Locate the cell with the specified text and output its [x, y] center coordinate. 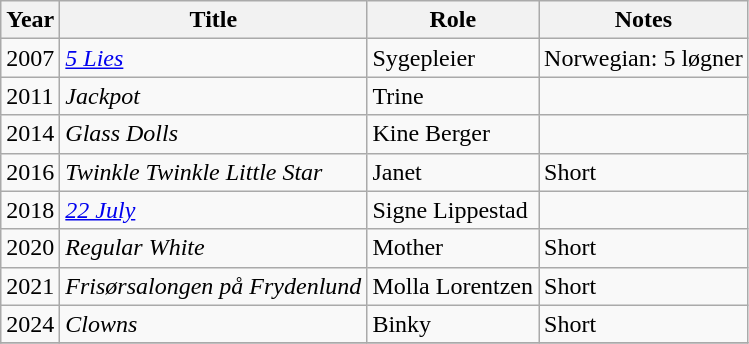
Norwegian: 5 løgner [644, 58]
Trine [453, 96]
Role [453, 20]
Mother [453, 248]
Janet [453, 172]
Sygepleier [453, 58]
Title [214, 20]
2014 [30, 134]
Clowns [214, 324]
22 July [214, 210]
Signe Lippestad [453, 210]
Glass Dolls [214, 134]
Twinkle Twinkle Little Star [214, 172]
2007 [30, 58]
Jackpot [214, 96]
2024 [30, 324]
5 Lies [214, 58]
Frisørsalongen på Frydenlund [214, 286]
2011 [30, 96]
2021 [30, 286]
Molla Lorentzen [453, 286]
2016 [30, 172]
Kine Berger [453, 134]
Binky [453, 324]
2018 [30, 210]
Regular White [214, 248]
Notes [644, 20]
Year [30, 20]
2020 [30, 248]
